Extract the (x, y) coordinate from the center of the cell holding the provided text.  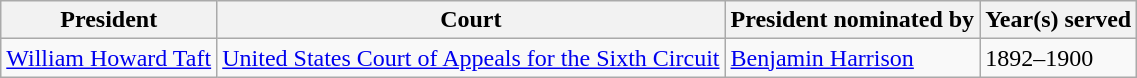
Year(s) served (1058, 20)
United States Court of Appeals for the Sixth Circuit (471, 58)
William Howard Taft (109, 58)
Benjamin Harrison (852, 58)
President (109, 20)
1892–1900 (1058, 58)
Court (471, 20)
President nominated by (852, 20)
